Search for the cell housing the specified text and yield its (X, Y) center coordinate. 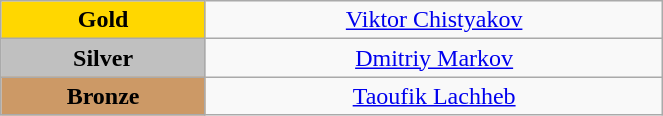
Gold (104, 20)
Bronze (104, 96)
Taoufik Lachheb (434, 96)
Dmitriy Markov (434, 58)
Silver (104, 58)
Viktor Chistyakov (434, 20)
